Search for the cell housing the specified text and yield its (X, Y) center coordinate. 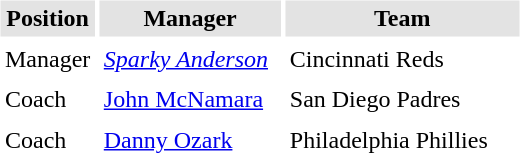
Cincinnati Reds (402, 59)
San Diego Padres (402, 100)
Coach (47, 100)
Sparky Anderson (190, 59)
Team (402, 18)
Position (47, 18)
John McNamara (190, 100)
